Detect which cell encompasses the target text, then output its [x, y] center coordinate. 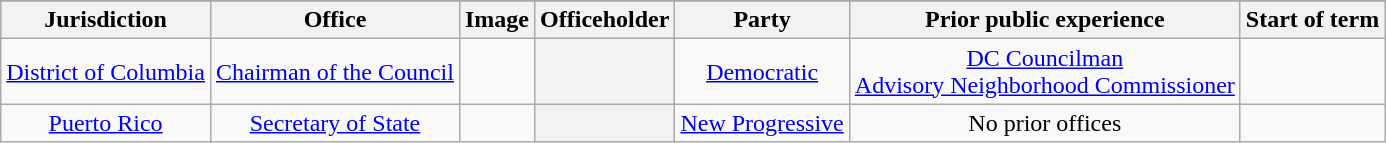
District of Columbia [106, 72]
Image [496, 20]
Secretary of State [334, 123]
Democratic [762, 72]
DC CouncilmanAdvisory Neighborhood Commissioner [1044, 72]
Puerto Rico [106, 123]
No prior offices [1044, 123]
Party [762, 20]
Chairman of the Council [334, 72]
Office [334, 20]
Prior public experience [1044, 20]
Officeholder [605, 20]
Jurisdiction [106, 20]
Start of term [1312, 20]
New Progressive [762, 123]
